Return the [x, y] coordinate for the center point of the cell that contains the specified text.  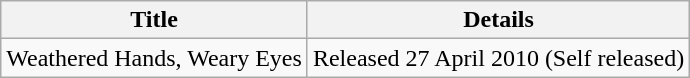
Released 27 April 2010 (Self released) [498, 58]
Details [498, 20]
Weathered Hands, Weary Eyes [154, 58]
Title [154, 20]
